Output the [x, y] coordinate of the center of the cell containing the given text.  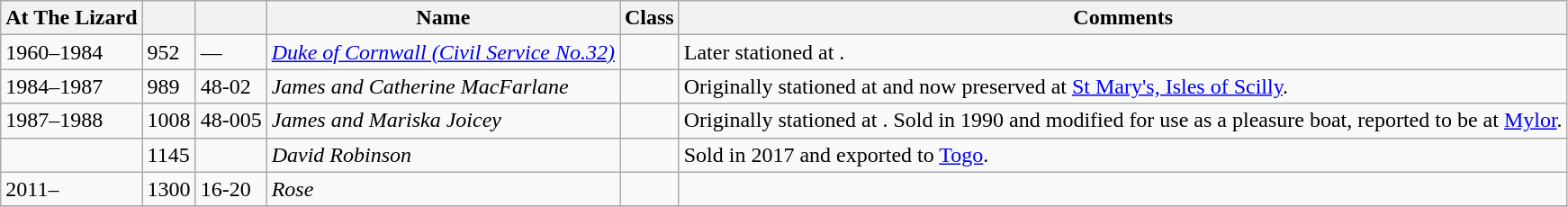
Originally stationed at and now preserved at St Mary's, Isles of Scilly. [1123, 86]
1960–1984 [72, 52]
James and Mariska Joicey [443, 121]
— [230, 52]
Duke of Cornwall (Civil Service No.32) [443, 52]
1145 [169, 155]
Class [649, 18]
989 [169, 86]
Rose [443, 189]
952 [169, 52]
16-20 [230, 189]
Originally stationed at . Sold in 1990 and modified for use as a pleasure boat, reported to be at Mylor. [1123, 121]
48-02 [230, 86]
James and Catherine MacFarlane [443, 86]
Comments [1123, 18]
David Robinson [443, 155]
1984–1987 [72, 86]
Sold in 2017 and exported to Togo. [1123, 155]
1987–1988 [72, 121]
2011– [72, 189]
Name [443, 18]
1300 [169, 189]
1008 [169, 121]
Later stationed at . [1123, 52]
At The Lizard [72, 18]
48-005 [230, 121]
